Detect which cell encompasses the target text, then output its [X, Y] center coordinate. 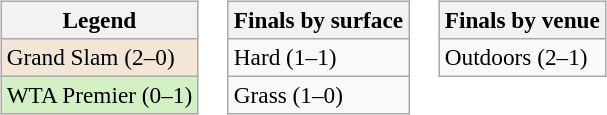
Finals by venue [522, 20]
Grass (1–0) [318, 95]
WTA Premier (0–1) [99, 95]
Grand Slam (2–0) [99, 57]
Hard (1–1) [318, 57]
Outdoors (2–1) [522, 57]
Legend [99, 20]
Finals by surface [318, 20]
